Provide the (X, Y) coordinate of the cell's center where the given text is located.  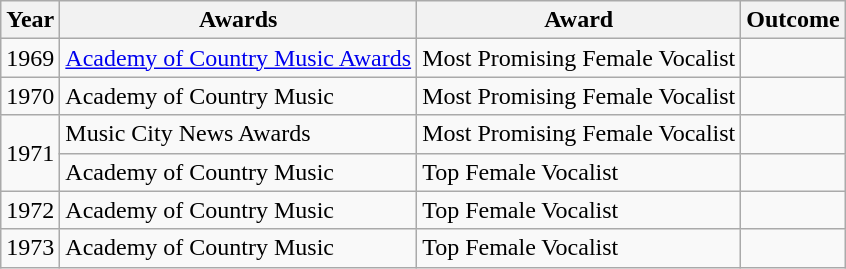
Academy of Country Music Awards (238, 58)
Award (579, 20)
1970 (30, 96)
1969 (30, 58)
Music City News Awards (238, 134)
1972 (30, 210)
1971 (30, 153)
Awards (238, 20)
Year (30, 20)
Outcome (793, 20)
1973 (30, 248)
